Determine the (x, y) coordinate at the center of the cell enclosing the given text.  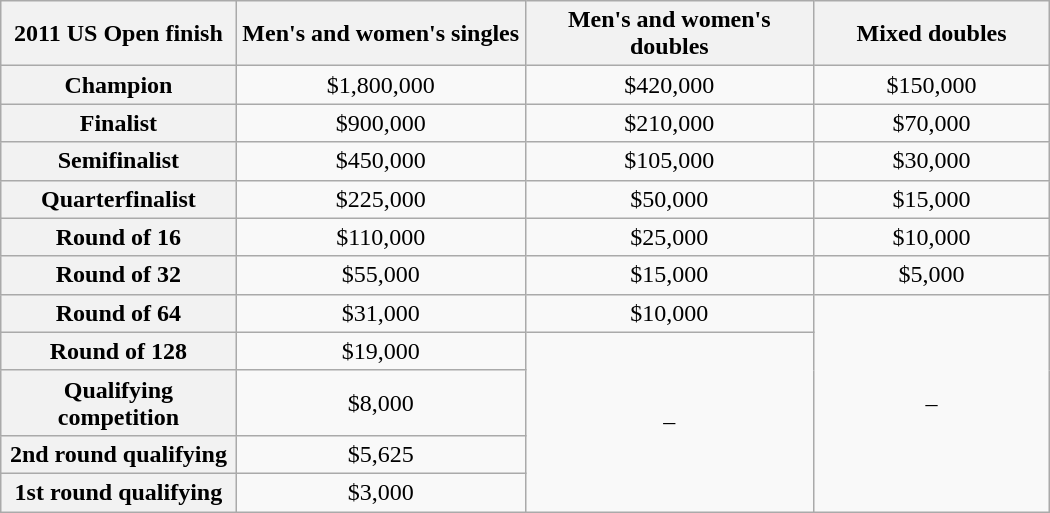
Men's and women's singles (380, 34)
1st round qualifying (118, 492)
Round of 16 (118, 237)
$1,800,000 (380, 85)
$450,000 (380, 161)
$420,000 (670, 85)
$5,625 (380, 454)
Qualifying competition (118, 402)
$8,000 (380, 402)
Round of 64 (118, 313)
Finalist (118, 123)
$70,000 (932, 123)
Champion (118, 85)
Semifinalist (118, 161)
$50,000 (670, 199)
$25,000 (670, 237)
$19,000 (380, 351)
$900,000 (380, 123)
Quarterfinalist (118, 199)
2011 US Open finish (118, 34)
$110,000 (380, 237)
$5,000 (932, 275)
$30,000 (932, 161)
Men's and women's doubles (670, 34)
Round of 32 (118, 275)
Mixed doubles (932, 34)
Round of 128 (118, 351)
$150,000 (932, 85)
$3,000 (380, 492)
$105,000 (670, 161)
$55,000 (380, 275)
$31,000 (380, 313)
$210,000 (670, 123)
2nd round qualifying (118, 454)
$225,000 (380, 199)
